Scan for the cell matching the given text and deliver its (x, y) coordinate at center. 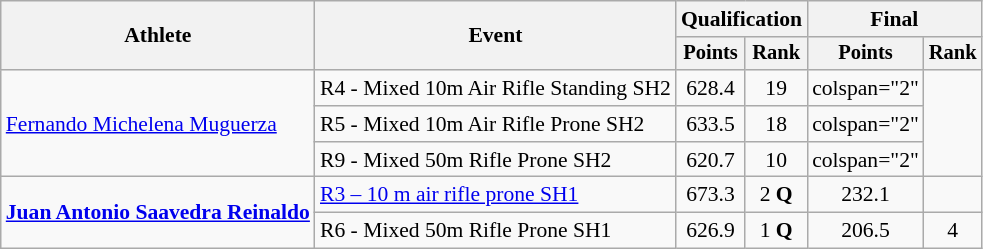
Juan Antonio Saavedra Reinaldo (158, 212)
620.7 (710, 160)
1 Q (776, 231)
4 (953, 231)
2 Q (776, 195)
Athlete (158, 36)
18 (776, 124)
626.9 (710, 231)
R6 - Mixed 50m Rifle Prone SH1 (496, 231)
R4 - Mixed 10m Air Rifle Standing SH2 (496, 88)
R3 – 10 m air rifle prone SH1 (496, 195)
628.4 (710, 88)
R5 - Mixed 10m Air Rifle Prone SH2 (496, 124)
19 (776, 88)
232.1 (866, 195)
R9 - Mixed 50m Rifle Prone SH2 (496, 160)
673.3 (710, 195)
206.5 (866, 231)
Event (496, 36)
633.5 (710, 124)
Qualification (742, 19)
10 (776, 160)
Fernando Michelena Muguerza (158, 124)
Final (894, 19)
